Search for the cell housing the specified text and yield its [x, y] center coordinate. 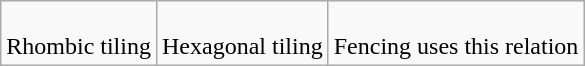
Hexagonal tiling [242, 34]
Fencing uses this relation [456, 34]
Rhombic tiling [79, 34]
